Output the (X, Y) coordinate of the center of the cell containing the given text.  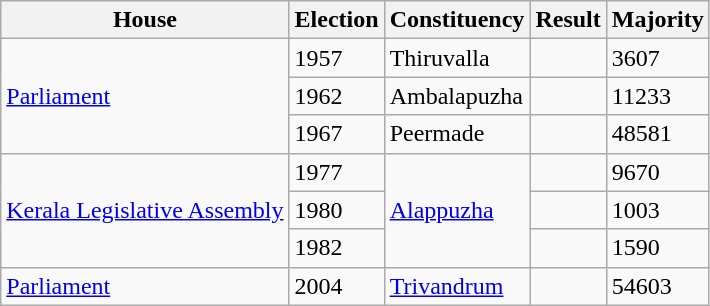
3607 (658, 58)
House (145, 20)
Election (336, 20)
1590 (658, 248)
Peermade (457, 134)
Thiruvalla (457, 58)
1982 (336, 248)
11233 (658, 96)
Alappuzha (457, 210)
Ambalapuzha (457, 96)
9670 (658, 172)
1003 (658, 210)
2004 (336, 286)
Trivandrum (457, 286)
1962 (336, 96)
Result (568, 20)
1977 (336, 172)
Constituency (457, 20)
1967 (336, 134)
Kerala Legislative Assembly (145, 210)
Majority (658, 20)
1957 (336, 58)
48581 (658, 134)
54603 (658, 286)
1980 (336, 210)
